Determine the [x, y] coordinate at the center of the cell enclosing the given text.  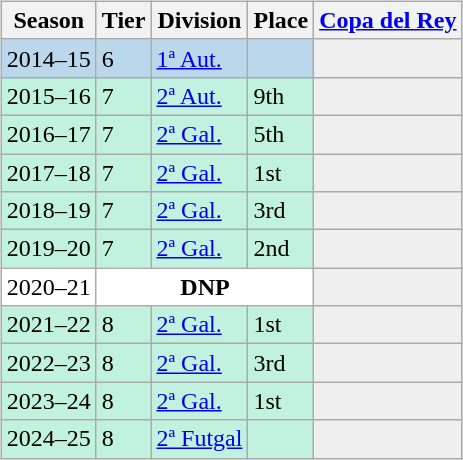
6 [124, 58]
Copa del Rey [388, 20]
5th [281, 134]
Division [200, 20]
1ª Aut. [200, 58]
2024–25 [48, 439]
2020–21 [48, 287]
2019–20 [48, 249]
Season [48, 20]
2015–16 [48, 96]
2021–22 [48, 325]
9th [281, 96]
Place [281, 20]
Tier [124, 20]
2ª Aut. [200, 96]
2016–17 [48, 134]
2014–15 [48, 58]
2018–19 [48, 211]
2017–18 [48, 173]
2nd [281, 249]
DNP [204, 287]
2ª Futgal [200, 439]
2023–24 [48, 401]
2022–23 [48, 363]
